Determine the (x, y) coordinate at the center of the cell enclosing the given text.  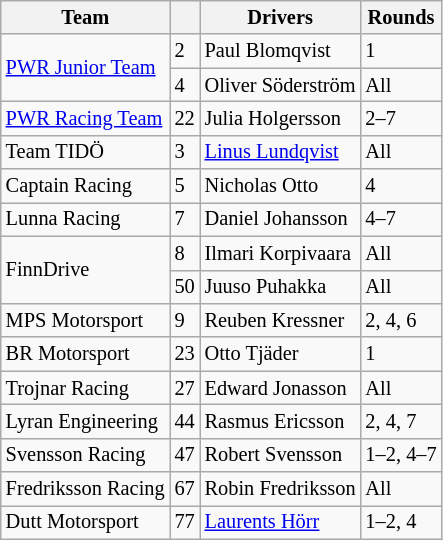
Julia Holgersson (280, 118)
Rounds (402, 17)
1–2, 4–7 (402, 455)
2–7 (402, 118)
Lyran Engineering (86, 421)
Juuso Puhakka (280, 287)
Oliver Söderström (280, 85)
Linus Lundqvist (280, 152)
22 (185, 118)
2 (185, 51)
PWR Junior Team (86, 68)
Team (86, 17)
9 (185, 320)
47 (185, 455)
67 (185, 489)
Reuben Kressner (280, 320)
Trojnar Racing (86, 388)
Dutt Motorsport (86, 522)
Rasmus Ericsson (280, 421)
77 (185, 522)
44 (185, 421)
MPS Motorsport (86, 320)
23 (185, 354)
1–2, 4 (402, 522)
7 (185, 219)
Edward Jonasson (280, 388)
BR Motorsport (86, 354)
50 (185, 287)
Paul Blomqvist (280, 51)
Robert Svensson (280, 455)
Nicholas Otto (280, 186)
Drivers (280, 17)
3 (185, 152)
27 (185, 388)
Ilmari Korpivaara (280, 253)
8 (185, 253)
5 (185, 186)
Lunna Racing (86, 219)
Laurents Hörr (280, 522)
Otto Tjäder (280, 354)
Daniel Johansson (280, 219)
Team TIDÖ (86, 152)
2, 4, 6 (402, 320)
Svensson Racing (86, 455)
2, 4, 7 (402, 421)
PWR Racing Team (86, 118)
FinnDrive (86, 270)
Fredriksson Racing (86, 489)
Captain Racing (86, 186)
Robin Fredriksson (280, 489)
4–7 (402, 219)
